Search for the cell housing the specified text and yield its (X, Y) center coordinate. 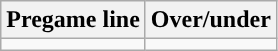
Over/under (210, 20)
Pregame line (74, 20)
